Scan for the cell matching the given text and deliver its (x, y) coordinate at center. 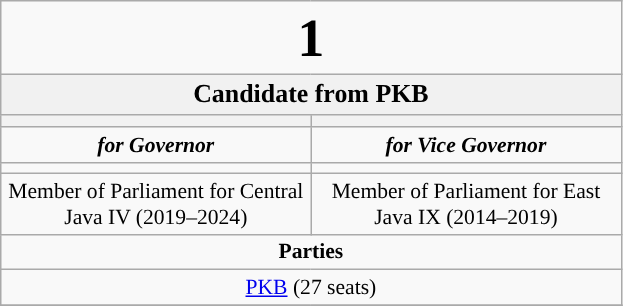
Candidate from PKB (311, 94)
Member of Parliament for Central Java IV (2019–2024) (156, 204)
1 (311, 38)
PKB (27 seats) (311, 288)
Parties (311, 252)
for Vice Governor (466, 146)
for Governor (156, 146)
Member of Parliament for East Java IX (2014–2019) (466, 204)
